Output the [X, Y] coordinate of the center of the cell containing the given text.  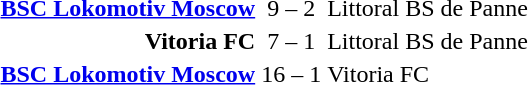
7 – 1 [292, 41]
